Determine the [x, y] coordinate at the center of the cell enclosing the given text.  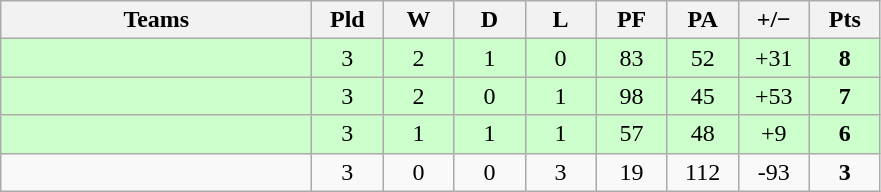
+/− [774, 20]
PF [632, 20]
7 [844, 96]
PA [702, 20]
Pld [348, 20]
48 [702, 134]
+31 [774, 58]
L [560, 20]
W [418, 20]
+9 [774, 134]
83 [632, 58]
-93 [774, 172]
98 [632, 96]
112 [702, 172]
6 [844, 134]
57 [632, 134]
D [490, 20]
Pts [844, 20]
8 [844, 58]
Teams [156, 20]
52 [702, 58]
+53 [774, 96]
45 [702, 96]
19 [632, 172]
